Return [x, y] of the center of cell containing provided text 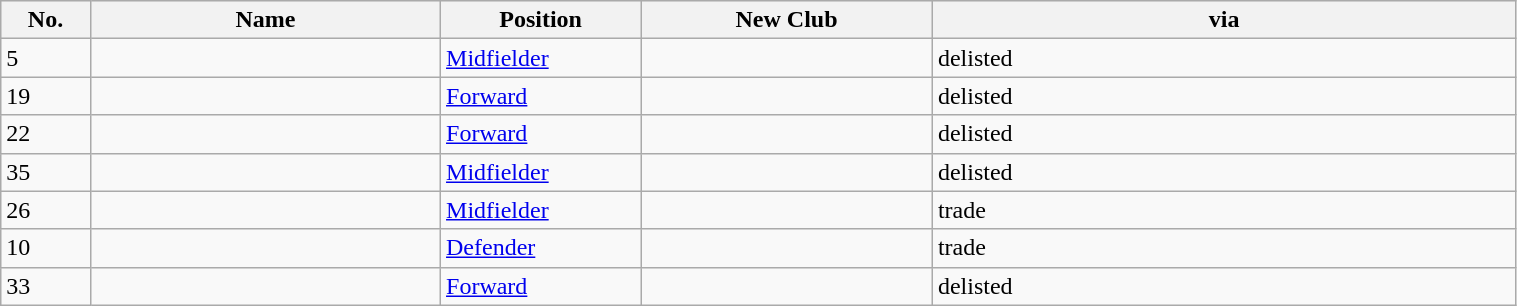
26 [46, 210]
via [1224, 20]
No. [46, 20]
19 [46, 96]
5 [46, 58]
35 [46, 172]
10 [46, 248]
Defender [541, 248]
22 [46, 134]
New Club [787, 20]
Position [541, 20]
Name [265, 20]
33 [46, 286]
